Return the (x, y) coordinate for the center point of the cell that contains the specified text.  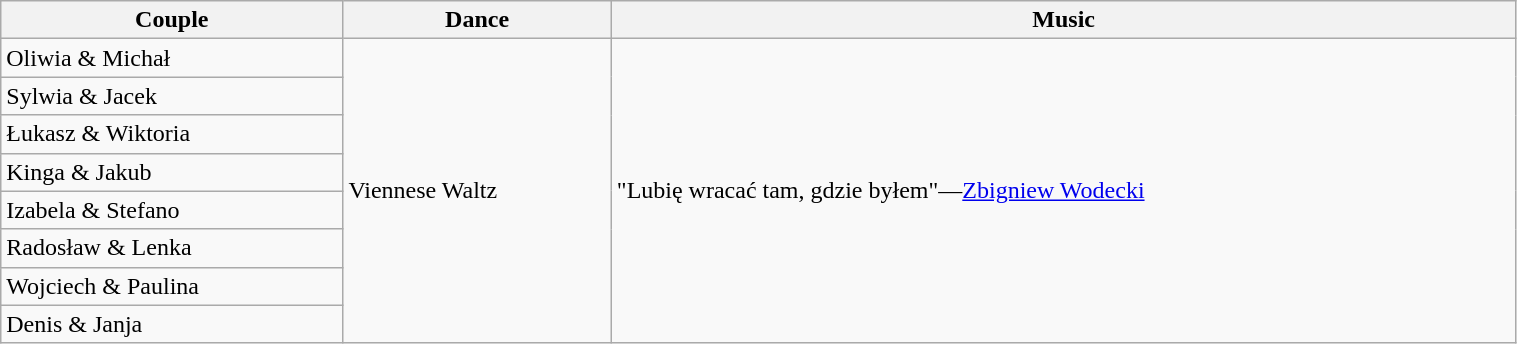
Sylwia & Jacek (172, 96)
Oliwia & Michał (172, 58)
Music (1064, 20)
Viennese Waltz (477, 191)
Łukasz & Wiktoria (172, 134)
Dance (477, 20)
Izabela & Stefano (172, 210)
Kinga & Jakub (172, 172)
Denis & Janja (172, 324)
Wojciech & Paulina (172, 286)
Couple (172, 20)
"Lubię wracać tam, gdzie byłem"—Zbigniew Wodecki (1064, 191)
Radosław & Lenka (172, 248)
